Find where the given text appears and provide that cell's center as [x, y] coordinate. 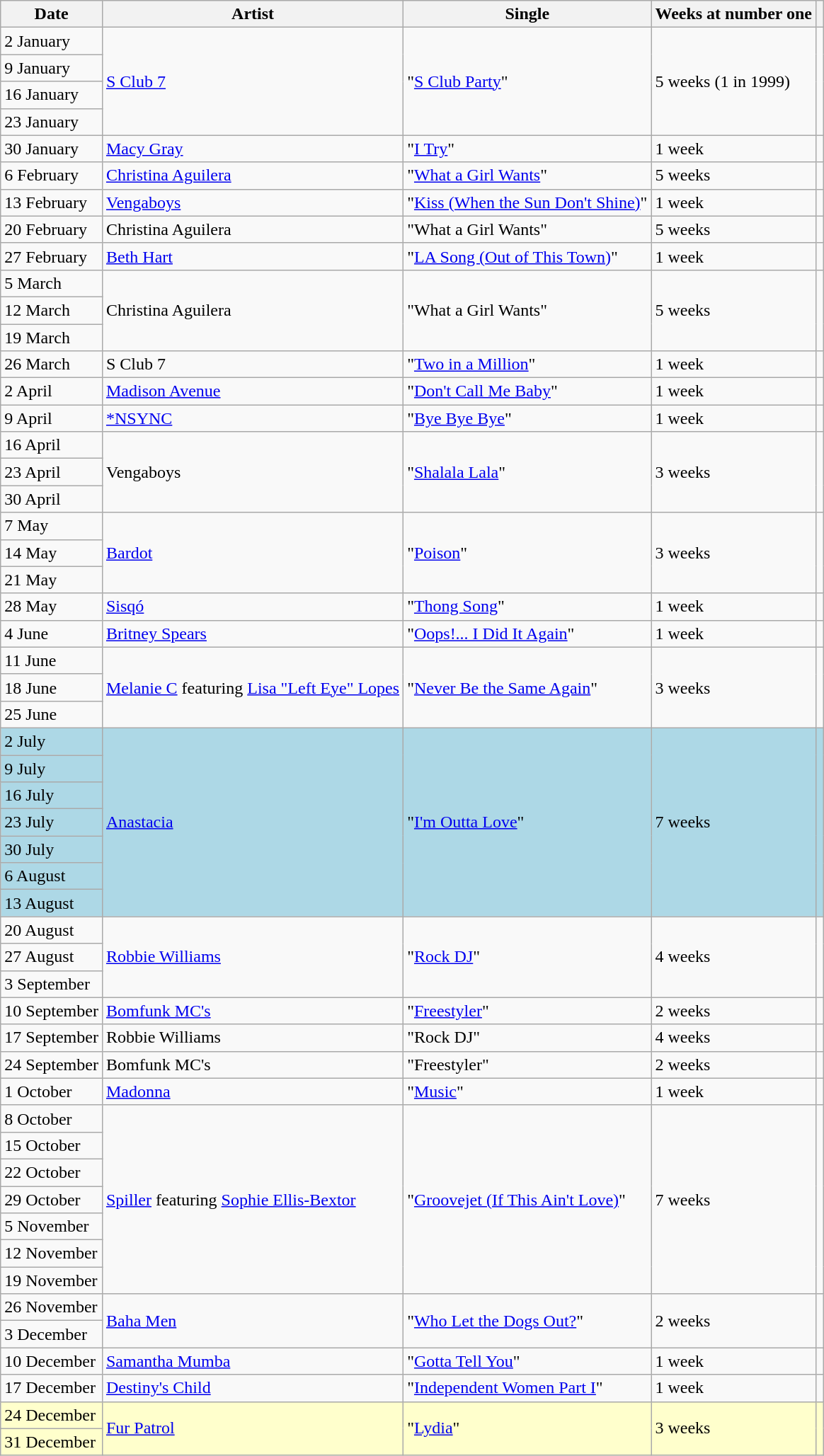
8 October [52, 1118]
30 January [52, 149]
5 March [52, 283]
"Oops!... I Did It Again" [527, 634]
6 February [52, 176]
Bardot [252, 553]
5 November [52, 1227]
Samantha Mumba [252, 1361]
10 December [52, 1361]
14 May [52, 553]
Date [52, 14]
*NSYNC [252, 418]
23 April [52, 472]
9 July [52, 768]
27 February [52, 256]
Artist [252, 14]
4 June [52, 634]
Destiny's Child [252, 1388]
30 April [52, 499]
"Lydia" [527, 1428]
19 November [52, 1280]
23 January [52, 122]
"Shalala Lala" [527, 472]
11 June [52, 660]
25 June [52, 714]
23 July [52, 822]
"Never Be the Same Again" [527, 687]
5 weeks (1 in 1999) [733, 81]
16 April [52, 445]
"Independent Women Part I" [527, 1388]
1 October [52, 1091]
"Groovejet (If This Ain't Love)" [527, 1199]
"Poison" [527, 553]
18 June [52, 687]
Weeks at number one [733, 14]
Baha Men [252, 1321]
12 November [52, 1254]
29 October [52, 1200]
"Bye Bye Bye" [527, 418]
"Thong Song" [527, 607]
26 November [52, 1307]
13 August [52, 903]
20 August [52, 930]
Fur Patrol [252, 1428]
"Who Let the Dogs Out?" [527, 1321]
6 August [52, 876]
"LA Song (Out of This Town)" [527, 256]
30 July [52, 849]
26 March [52, 365]
24 September [52, 1065]
2 January [52, 41]
Beth Hart [252, 256]
Sisqó [252, 607]
22 October [52, 1172]
3 December [52, 1334]
19 March [52, 338]
16 January [52, 95]
"Gotta Tell You" [527, 1361]
Britney Spears [252, 634]
"Kiss (When the Sun Don't Shine)" [527, 202]
10 September [52, 1011]
Anastacia [252, 822]
"Music" [527, 1091]
"I'm Outta Love" [527, 822]
21 May [52, 580]
2 April [52, 391]
24 December [52, 1415]
27 August [52, 957]
Madonna [252, 1091]
"Two in a Million" [527, 365]
2 July [52, 741]
13 February [52, 202]
Spiller featuring Sophie Ellis-Bextor [252, 1199]
12 March [52, 310]
Macy Gray [252, 149]
20 February [52, 229]
9 January [52, 68]
Melanie C featuring Lisa "Left Eye" Lopes [252, 687]
"I Try" [527, 149]
3 September [52, 984]
28 May [52, 607]
9 April [52, 418]
17 December [52, 1388]
Madison Avenue [252, 391]
31 December [52, 1442]
17 September [52, 1038]
15 October [52, 1145]
Single [527, 14]
7 May [52, 526]
"S Club Party" [527, 81]
16 July [52, 796]
"Don't Call Me Baby" [527, 391]
